Provide the (X, Y) coordinate of the cell's center where the given text is located.  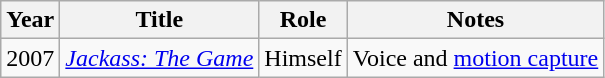
2007 (30, 58)
Title (160, 20)
Role (303, 20)
Jackass: The Game (160, 58)
Notes (476, 20)
Year (30, 20)
Himself (303, 58)
Voice and motion capture (476, 58)
